Return the (x, y) coordinate for the center point of the cell that contains the specified text.  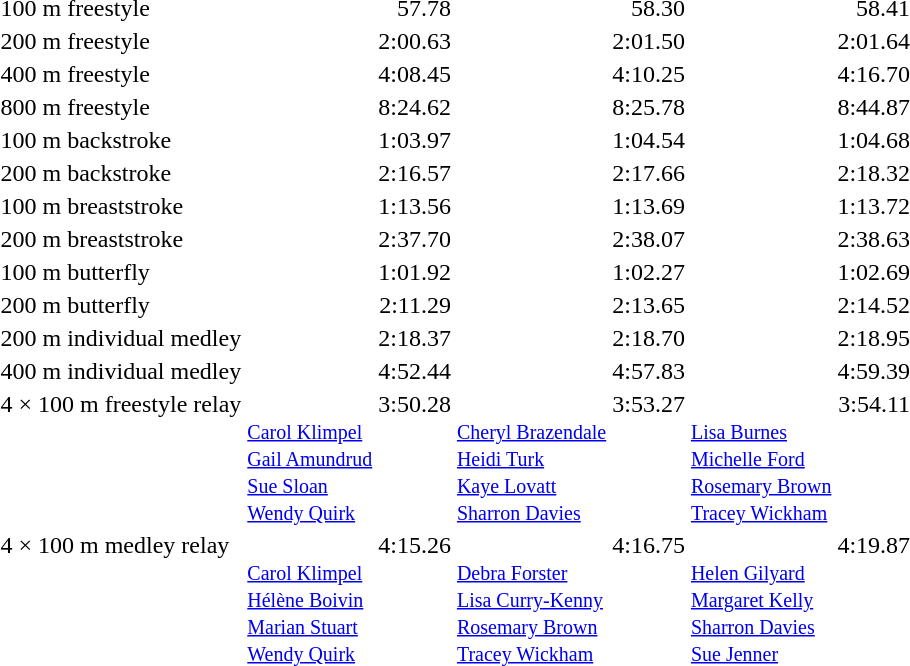
2:37.70 (415, 239)
4:10.25 (649, 74)
2:18.37 (415, 338)
Cheryl BrazendaleHeidi TurkKaye LovattSharron Davies (531, 458)
3:53.27 (649, 458)
1:13.56 (415, 206)
2:13.65 (649, 305)
Carol KlimpelGail AmundrudSue SloanWendy Quirk (310, 458)
2:00.63 (415, 41)
Lisa BurnesMichelle FordRosemary BrownTracey Wickham (760, 458)
4:08.45 (415, 74)
8:25.78 (649, 107)
2:17.66 (649, 173)
1:03.97 (415, 140)
1:02.27 (649, 272)
1:13.69 (649, 206)
2:18.70 (649, 338)
2:01.50 (649, 41)
2:38.07 (649, 239)
8:24.62 (415, 107)
4:52.44 (415, 371)
3:50.28 (415, 458)
1:01.92 (415, 272)
4:57.83 (649, 371)
2:16.57 (415, 173)
1:04.54 (649, 140)
2:11.29 (415, 305)
